Find where the given text appears and provide that cell's center as (x, y) coordinate. 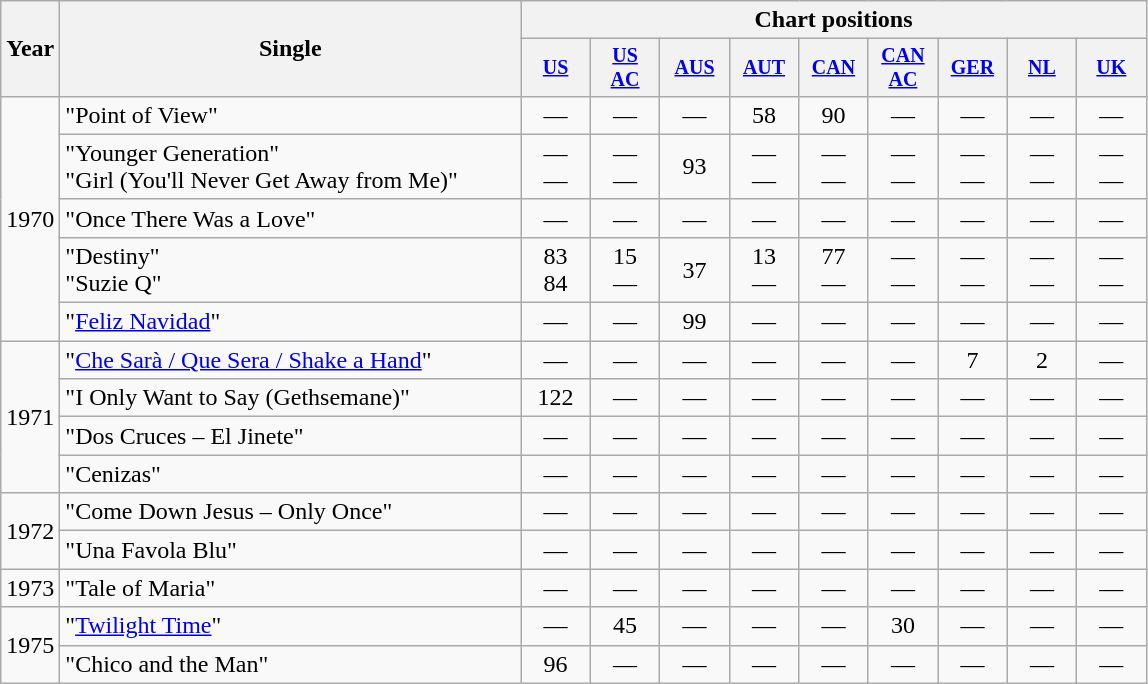
UK (1112, 68)
AUS (694, 68)
"Che Sarà / Que Sera / Shake a Hand" (290, 360)
15— (624, 270)
GER (972, 68)
"Feliz Navidad" (290, 322)
"Tale of Maria" (290, 588)
"Point of View" (290, 115)
"Twilight Time" (290, 626)
AUT (764, 68)
CANAC (902, 68)
"I Only Want to Say (Gethsemane)" (290, 398)
"Once There Was a Love" (290, 218)
1970 (30, 218)
1971 (30, 417)
8384 (556, 270)
58 (764, 115)
Chart positions (834, 20)
13— (764, 270)
90 (834, 115)
7 (972, 360)
2 (1042, 360)
122 (556, 398)
45 (624, 626)
"Destiny""Suzie Q" (290, 270)
"Dos Cruces – El Jinete" (290, 436)
CAN (834, 68)
"Come Down Jesus – Only Once" (290, 512)
77— (834, 270)
96 (556, 664)
30 (902, 626)
99 (694, 322)
NL (1042, 68)
"Una Favola Blu" (290, 550)
93 (694, 166)
USAC (624, 68)
US (556, 68)
1973 (30, 588)
"Cenizas" (290, 474)
Single (290, 49)
"Chico and the Man" (290, 664)
"Younger Generation""Girl (You'll Never Get Away from Me)" (290, 166)
1972 (30, 531)
Year (30, 49)
37 (694, 270)
1975 (30, 645)
